Return the [X, Y] coordinate for the center point of the cell that contains the specified text.  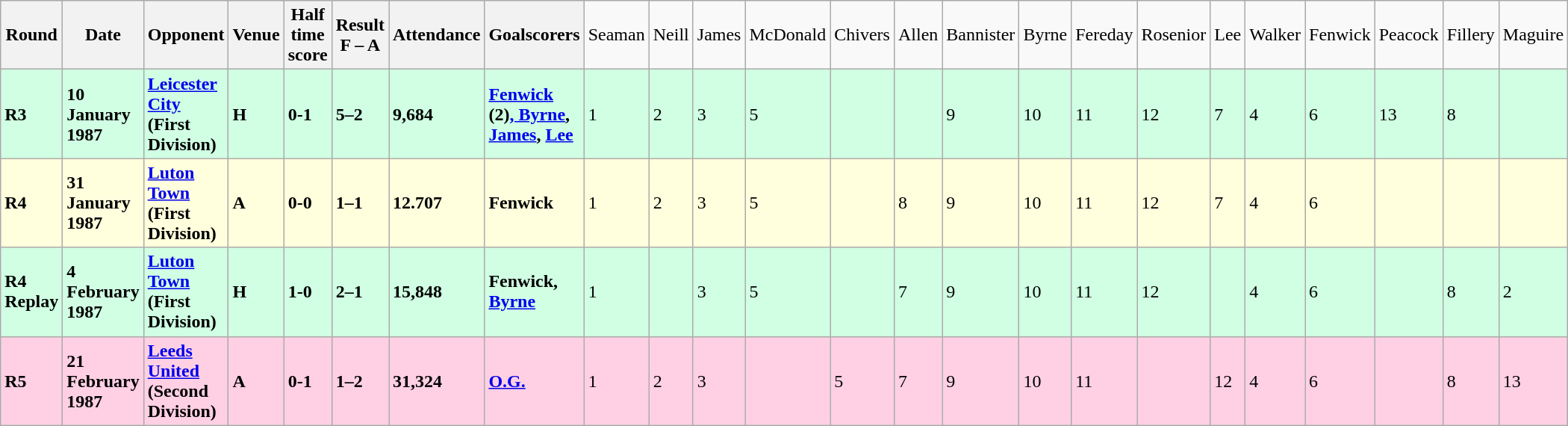
1–2 [360, 381]
Fenwick, Byrne [535, 291]
21 February 1987 [103, 381]
McDonald [788, 35]
Leicester City (First Division) [186, 114]
James [719, 35]
Opponent [186, 35]
Maguire [1533, 35]
Peacock [1408, 35]
Fenwick (2), Byrne, James, Lee [535, 114]
Chivers [862, 35]
R3 [31, 114]
9,684 [436, 114]
4 February 1987 [103, 291]
0-0 [308, 203]
Date [103, 35]
O.G. [535, 381]
Round [31, 35]
Walker [1275, 35]
Byrne [1045, 35]
Half time score [308, 35]
5–2 [360, 114]
R5 [31, 381]
10 January 1987 [103, 114]
Venue [256, 35]
31,324 [436, 381]
31 January 1987 [103, 203]
Allen [918, 35]
Neill [671, 35]
Fillery [1471, 35]
R4 [31, 203]
Bannister [981, 35]
1-0 [308, 291]
Goalscorers [535, 35]
1–1 [360, 203]
Leeds United (Second Division) [186, 381]
Seaman [617, 35]
R4 Replay [31, 291]
Fereday [1104, 35]
Attendance [436, 35]
2–1 [360, 291]
ResultF – A [360, 35]
Lee [1228, 35]
Rosenior [1174, 35]
12.707 [436, 203]
15,848 [436, 291]
